Search for the cell housing the specified text and yield its (X, Y) center coordinate. 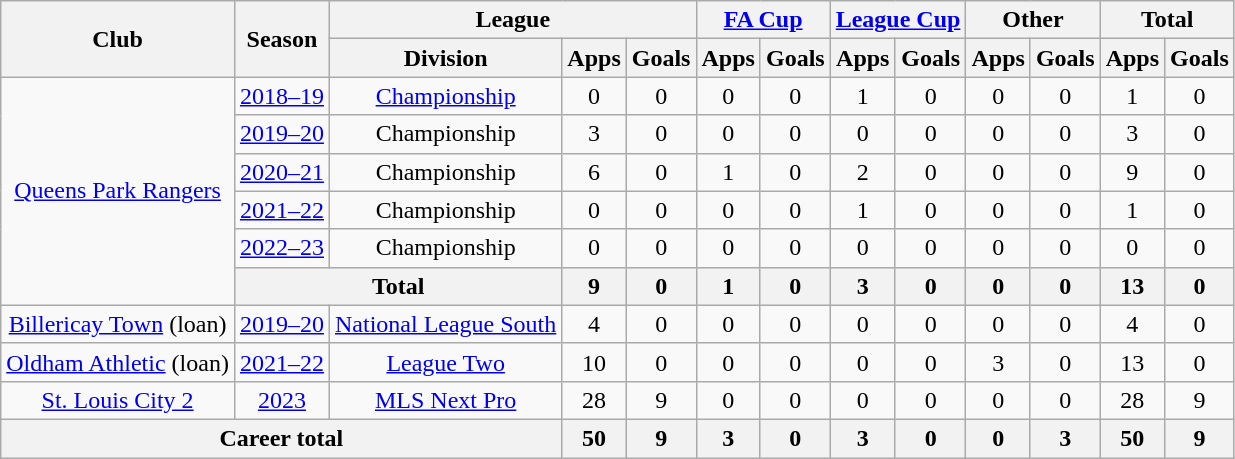
6 (594, 172)
2020–21 (282, 172)
MLS Next Pro (445, 400)
2022–23 (282, 248)
Other (1033, 20)
FA Cup (763, 20)
St. Louis City 2 (118, 400)
2018–19 (282, 96)
2023 (282, 400)
League Cup (898, 20)
Division (445, 58)
Oldham Athletic (loan) (118, 362)
Queens Park Rangers (118, 191)
National League South (445, 324)
Career total (282, 438)
League (512, 20)
10 (594, 362)
League Two (445, 362)
Season (282, 39)
Billericay Town (loan) (118, 324)
Club (118, 39)
2 (862, 172)
